Scan for the cell matching the given text and deliver its [x, y] coordinate at center. 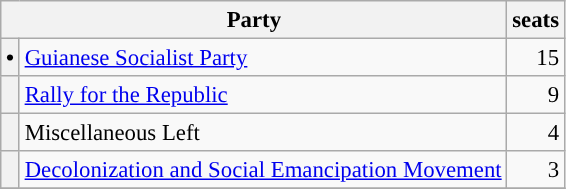
4 [536, 133]
Guianese Socialist Party [263, 58]
Decolonization and Social Emancipation Movement [263, 170]
• [10, 58]
3 [536, 170]
15 [536, 58]
9 [536, 95]
Party [254, 20]
Miscellaneous Left [263, 133]
seats [536, 20]
Rally for the Republic [263, 95]
